Search for the cell housing the specified text and yield its [X, Y] center coordinate. 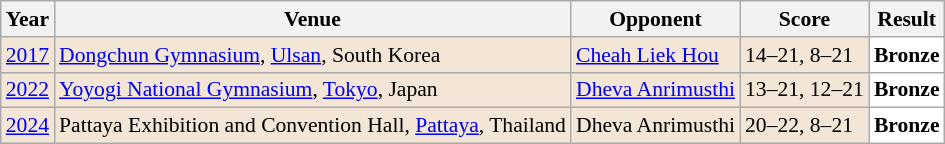
2022 [28, 90]
20–22, 8–21 [804, 126]
Yoyogi National Gymnasium, Tokyo, Japan [312, 90]
Pattaya Exhibition and Convention Hall, Pattaya, Thailand [312, 126]
Year [28, 19]
Venue [312, 19]
Opponent [656, 19]
Dongchun Gymnasium, Ulsan, South Korea [312, 55]
14–21, 8–21 [804, 55]
2017 [28, 55]
13–21, 12–21 [804, 90]
Score [804, 19]
2024 [28, 126]
Cheah Liek Hou [656, 55]
Result [907, 19]
